Identify which cell holds the provided text, then report its [x, y] central coordinate. 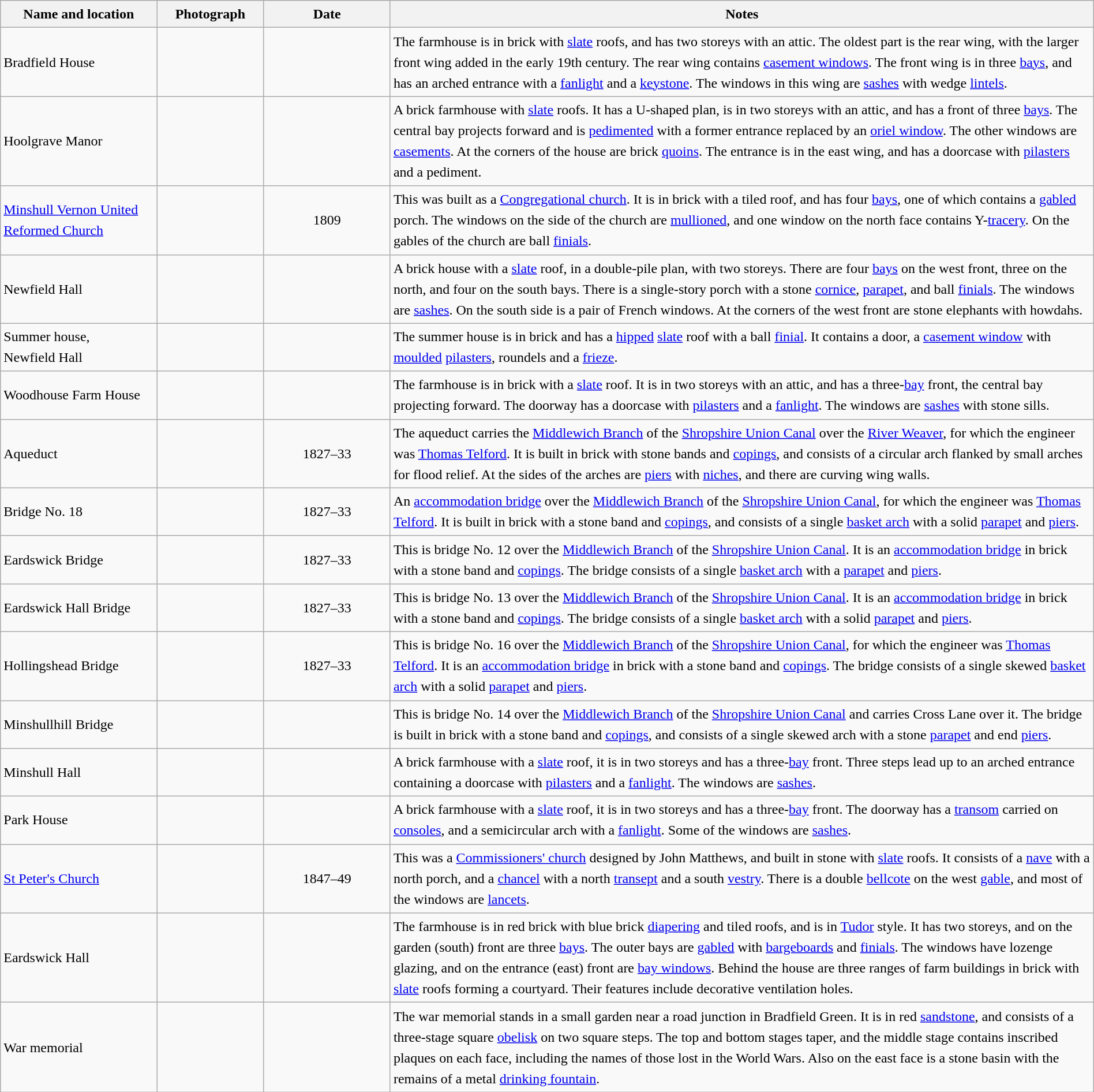
Park House [78, 821]
Bradfield House [78, 62]
St Peter's Church [78, 878]
Notes [742, 14]
Minshull Vernon United Reformed Church [78, 220]
Bridge No. 18 [78, 511]
Date [327, 14]
Hoolgrave Manor [78, 141]
Woodhouse Farm House [78, 395]
Minshullhill Bridge [78, 725]
Name and location [78, 14]
Minshull Hall [78, 772]
Eardswick Hall Bridge [78, 607]
Photograph [210, 14]
1847–49 [327, 878]
Hollingshead Bridge [78, 666]
Eardswick Hall [78, 958]
Summer house,Newfield Hall [78, 347]
Newfield Hall [78, 289]
Eardswick Bridge [78, 560]
Aqueduct [78, 454]
War memorial [78, 1047]
1809 [327, 220]
